Search for the cell housing the specified text and yield its [x, y] center coordinate. 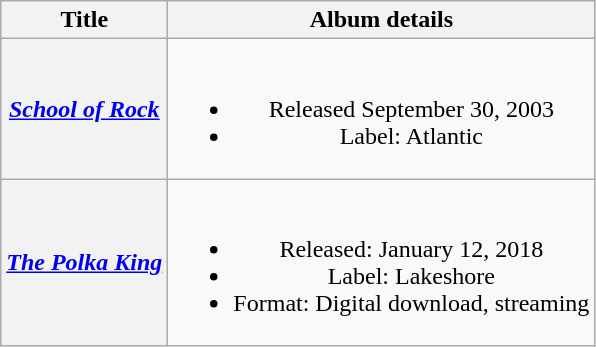
Title [84, 20]
Album details [382, 20]
School of Rock [84, 109]
The Polka King [84, 262]
Released: January 12, 2018Label: LakeshoreFormat: Digital download, streaming [382, 262]
Released September 30, 2003Label: Atlantic [382, 109]
